Identify which cell holds the provided text, then report its (X, Y) central coordinate. 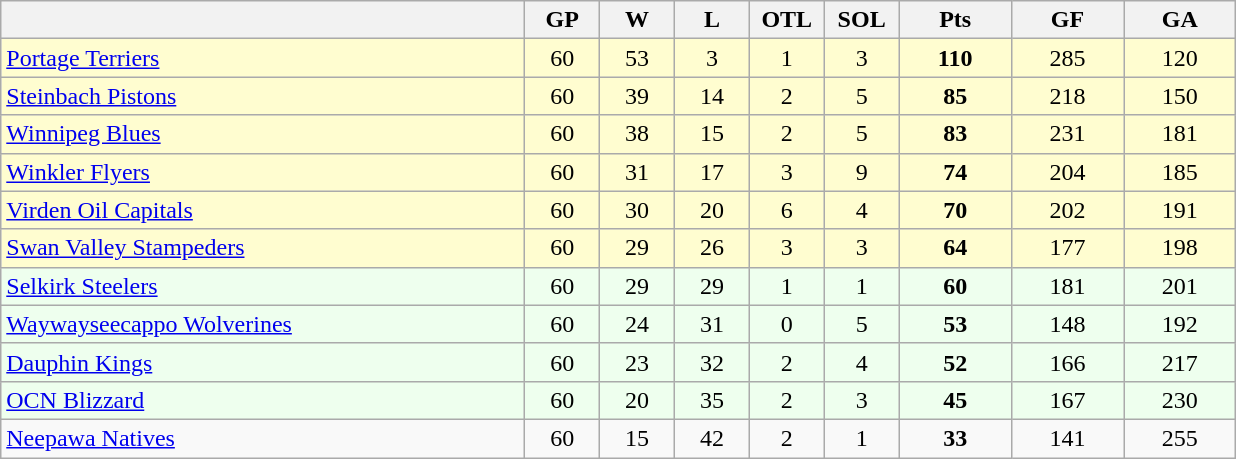
6 (786, 210)
38 (638, 134)
SOL (862, 20)
64 (955, 248)
110 (955, 58)
24 (638, 324)
GF (1067, 20)
85 (955, 96)
185 (1180, 172)
230 (1180, 400)
150 (1180, 96)
70 (955, 210)
120 (1180, 58)
Virden Oil Capitals (263, 210)
45 (955, 400)
OTL (786, 20)
Selkirk Steelers (263, 286)
30 (638, 210)
Steinbach Pistons (263, 96)
218 (1067, 96)
Pts (955, 20)
39 (638, 96)
Winkler Flyers (263, 172)
0 (786, 324)
Swan Valley Stampeders (263, 248)
198 (1180, 248)
26 (712, 248)
35 (712, 400)
141 (1067, 438)
OCN Blizzard (263, 400)
17 (712, 172)
167 (1067, 400)
166 (1067, 362)
148 (1067, 324)
83 (955, 134)
Dauphin Kings (263, 362)
177 (1067, 248)
201 (1180, 286)
52 (955, 362)
217 (1180, 362)
42 (712, 438)
9 (862, 172)
231 (1067, 134)
191 (1180, 210)
204 (1067, 172)
192 (1180, 324)
L (712, 20)
23 (638, 362)
GP (562, 20)
GA (1180, 20)
285 (1067, 58)
Waywayseecappo Wolverines (263, 324)
14 (712, 96)
Portage Terriers (263, 58)
33 (955, 438)
74 (955, 172)
Neepawa Natives (263, 438)
Winnipeg Blues (263, 134)
W (638, 20)
32 (712, 362)
255 (1180, 438)
202 (1067, 210)
